Identify which cell holds the provided text, then report its (x, y) central coordinate. 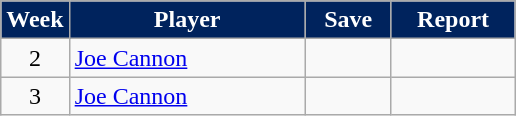
3 (35, 96)
Player (187, 20)
Save (348, 20)
Week (35, 20)
Report (453, 20)
2 (35, 58)
